Scan for the cell matching the given text and deliver its [x, y] coordinate at center. 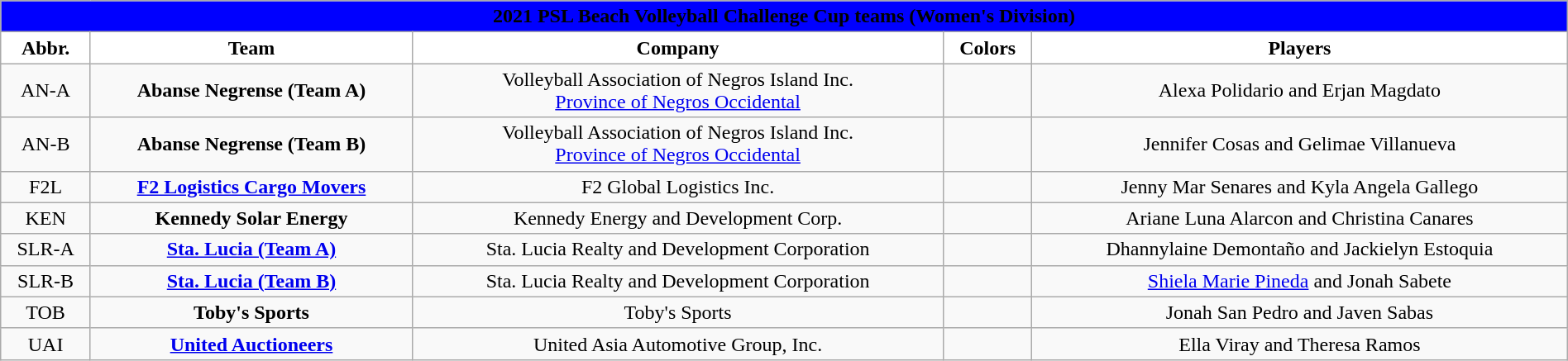
UAI [46, 344]
Dhannylaine Demontaño and Jackielyn Estoquia [1300, 249]
Alexa Polidario and Erjan Magdato [1300, 91]
Jonah San Pedro and Javen Sabas [1300, 312]
United Asia Automotive Group, Inc. [678, 344]
AN-A [46, 91]
AN-B [46, 144]
F2 Global Logistics Inc. [678, 187]
SLR-A [46, 249]
Kennedy Energy and Development Corp. [678, 218]
Abanse Negrense (Team A) [251, 91]
F2L [46, 187]
Company [678, 48]
Ariane Luna Alarcon and Christina Canares [1300, 218]
Jenny Mar Senares and Kyla Angela Gallego [1300, 187]
Kennedy Solar Energy [251, 218]
Shiela Marie Pineda and Jonah Sabete [1300, 281]
Team [251, 48]
Abanse Negrense (Team B) [251, 144]
Ella Viray and Theresa Ramos [1300, 344]
Players [1300, 48]
Abbr. [46, 48]
KEN [46, 218]
2021 PSL Beach Volleyball Challenge Cup teams (Women's Division) [784, 17]
F2 Logistics Cargo Movers [251, 187]
Sta. Lucia (Team B) [251, 281]
TOB [46, 312]
United Auctioneers [251, 344]
Jennifer Cosas and Gelimae Villanueva [1300, 144]
Colors [987, 48]
SLR-B [46, 281]
Sta. Lucia (Team A) [251, 249]
